Locate the cell with the specified text and output its (x, y) center coordinate. 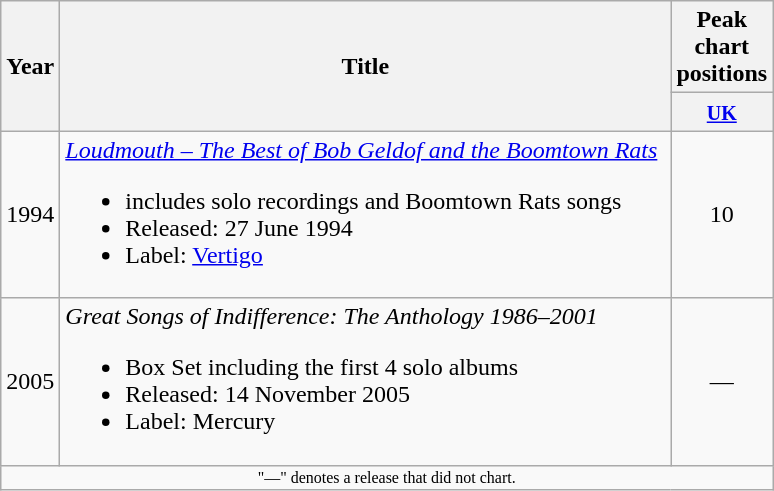
— (722, 382)
10 (722, 214)
UK (722, 112)
1994 (30, 214)
2005 (30, 382)
Peak chart positions (722, 47)
Title (366, 66)
Loudmouth – The Best of Bob Geldof and the Boomtown Ratsincludes solo recordings and Boomtown Rats songsReleased: 27 June 1994Label: Vertigo (366, 214)
Year (30, 66)
Great Songs of Indifference: The Anthology 1986–2001Box Set including the first 4 solo albumsReleased: 14 November 2005Label: Mercury (366, 382)
"—" denotes a release that did not chart. (387, 477)
